Return the [x, y] coordinate for the center point of the cell that contains the specified text.  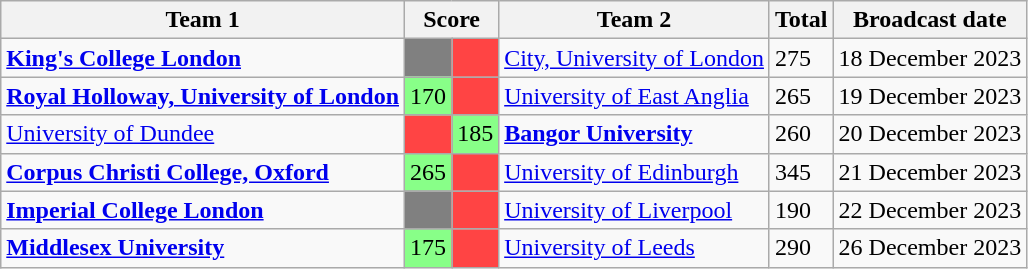
Bangor University [634, 134]
20 December 2023 [930, 134]
University of Liverpool [634, 210]
Middlesex University [203, 248]
Team 2 [634, 20]
26 December 2023 [930, 248]
Royal Holloway, University of London [203, 96]
175 [428, 248]
260 [801, 134]
345 [801, 172]
170 [428, 96]
City, University of London [634, 58]
Imperial College London [203, 210]
University of Edinburgh [634, 172]
Team 1 [203, 20]
18 December 2023 [930, 58]
185 [476, 134]
22 December 2023 [930, 210]
Total [801, 20]
Score [452, 20]
University of East Anglia [634, 96]
King's College London [203, 58]
290 [801, 248]
Corpus Christi College, Oxford [203, 172]
21 December 2023 [930, 172]
190 [801, 210]
19 December 2023 [930, 96]
275 [801, 58]
Broadcast date [930, 20]
University of Dundee [203, 134]
University of Leeds [634, 248]
